Return (X, Y) of the center of cell containing provided text 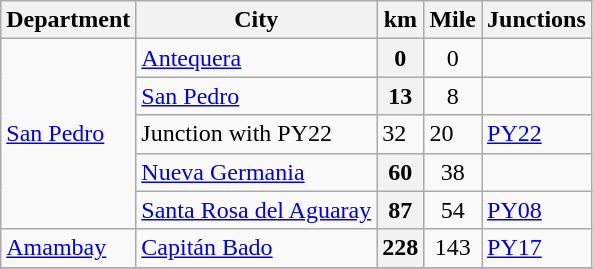
143 (453, 248)
City (256, 20)
Department (68, 20)
PY08 (537, 210)
38 (453, 172)
Mile (453, 20)
km (400, 20)
Nueva Germania (256, 172)
32 (400, 134)
87 (400, 210)
20 (453, 134)
Junctions (537, 20)
54 (453, 210)
Antequera (256, 58)
60 (400, 172)
228 (400, 248)
PY22 (537, 134)
13 (400, 96)
Junction with PY22 (256, 134)
Amambay (68, 248)
Capitán Bado (256, 248)
8 (453, 96)
PY17 (537, 248)
Santa Rosa del Aguaray (256, 210)
